From the cell containing the given text, extract its center point as [X, Y] coordinate. 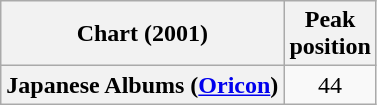
Chart (2001) [142, 34]
44 [330, 85]
Japanese Albums (Oricon) [142, 85]
Peakposition [330, 34]
